Extract the [X, Y] coordinate from the center of the cell holding the provided text.  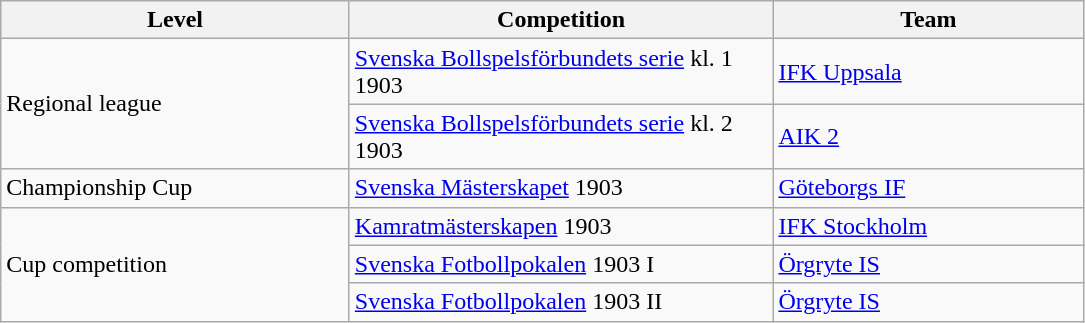
Svenska Fotbollpokalen 1903 II [561, 302]
Regional league [176, 104]
IFK Uppsala [928, 72]
Svenska Mästerskapet 1903 [561, 188]
Kamratmästerskapen 1903 [561, 226]
Svenska Bollspelsförbundets serie kl. 2 1903 [561, 136]
Svenska Bollspelsförbundets serie kl. 1 1903 [561, 72]
Cup competition [176, 264]
Competition [561, 20]
Göteborgs IF [928, 188]
Championship Cup [176, 188]
AIK 2 [928, 136]
Team [928, 20]
Level [176, 20]
Svenska Fotbollpokalen 1903 I [561, 264]
IFK Stockholm [928, 226]
